Search for the cell housing the specified text and yield its [X, Y] center coordinate. 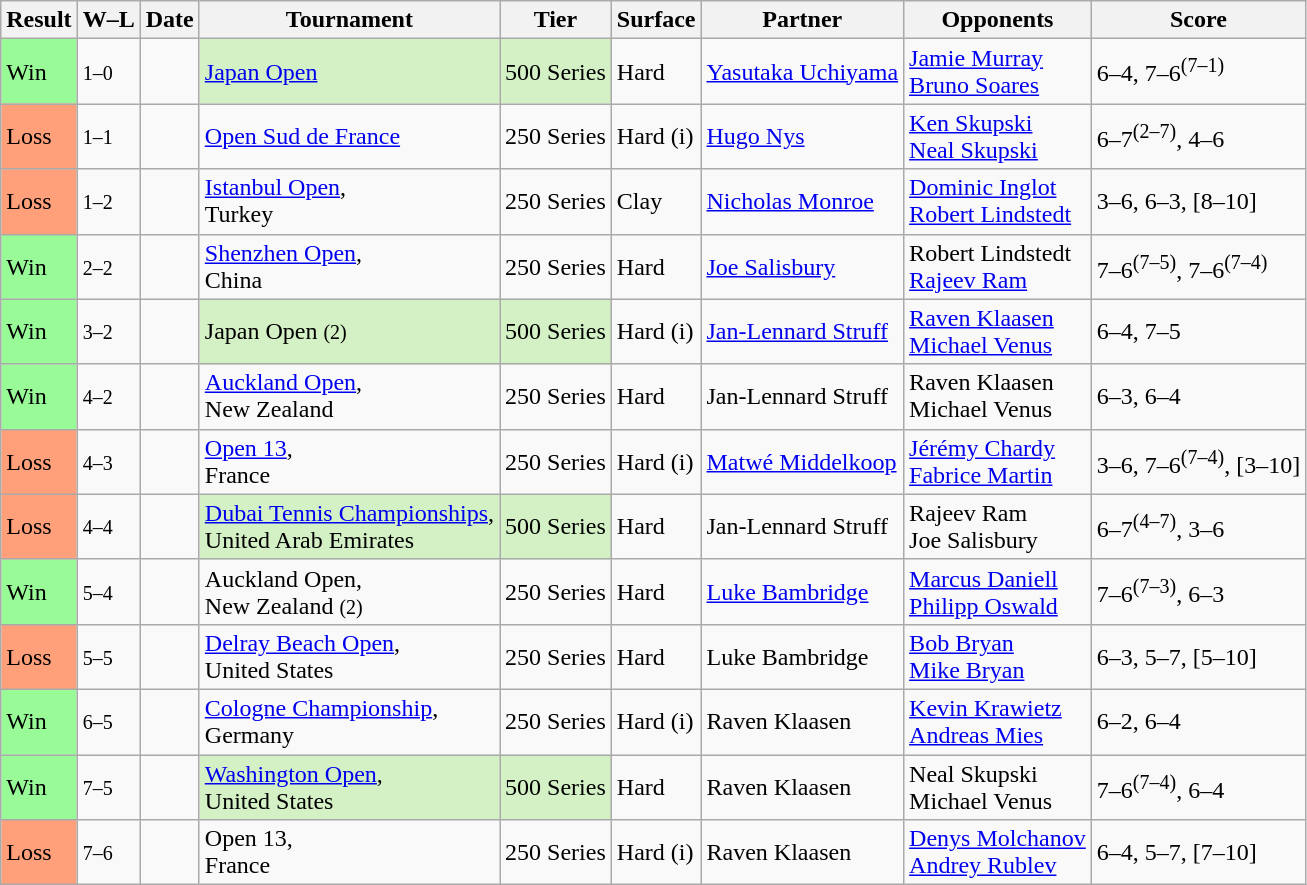
Opponents [998, 20]
4–2 [108, 396]
Bob Bryan Mike Bryan [998, 656]
Cologne Championship, Germany [349, 722]
Clay [656, 202]
1–2 [108, 202]
1–1 [108, 136]
3–2 [108, 332]
6–4, 7–5 [1198, 332]
Tournament [349, 20]
Date [170, 20]
6–3, 5–7, [5–10] [1198, 656]
2–2 [108, 266]
Partner [802, 20]
6–2, 6–4 [1198, 722]
Marcus Daniell Philipp Oswald [998, 592]
6–7(4–7), 3–6 [1198, 526]
3–6, 7–6(7–4), [3–10] [1198, 462]
Delray Beach Open, United States [349, 656]
Open 13, France [349, 462]
Ken Skupski Neal Skupski [998, 136]
Matwé Middelkoop [802, 462]
4–3 [108, 462]
Washington Open,United States [349, 786]
Open Sud de France [349, 136]
Yasutaka Uchiyama [802, 72]
Denys Molchanov Andrey Rublev [998, 852]
Auckland Open, New Zealand (2) [349, 592]
4–4 [108, 526]
W–L [108, 20]
6–7(2–7), 4–6 [1198, 136]
Kevin Krawietz Andreas Mies [998, 722]
Joe Salisbury [802, 266]
7–5 [108, 786]
6–5 [108, 722]
Shenzhen Open, China [349, 266]
Istanbul Open, Turkey [349, 202]
Hugo Nys [802, 136]
1–0 [108, 72]
Robert Lindstedt Rajeev Ram [998, 266]
Open 13,France [349, 852]
5–5 [108, 656]
Surface [656, 20]
7–6(7–3), 6–3 [1198, 592]
5–4 [108, 592]
Tier [556, 20]
Auckland Open, New Zealand [349, 396]
7–6 [108, 852]
Rajeev Ram Joe Salisbury [998, 526]
Dominic Inglot Robert Lindstedt [998, 202]
7–6(7–5), 7–6(7–4) [1198, 266]
7–6(7–4), 6–4 [1198, 786]
6–3, 6–4 [1198, 396]
3–6, 6–3, [8–10] [1198, 202]
6–4, 7–6(7–1) [1198, 72]
Japan Open (2) [349, 332]
Score [1198, 20]
Dubai Tennis Championships, United Arab Emirates [349, 526]
Jamie Murray Bruno Soares [998, 72]
Japan Open [349, 72]
Neal Skupski Michael Venus [998, 786]
Nicholas Monroe [802, 202]
Jérémy Chardy Fabrice Martin [998, 462]
Result [39, 20]
6–4, 5–7, [7–10] [1198, 852]
